Provide the (X, Y) coordinate of the cell's center where the given text is located.  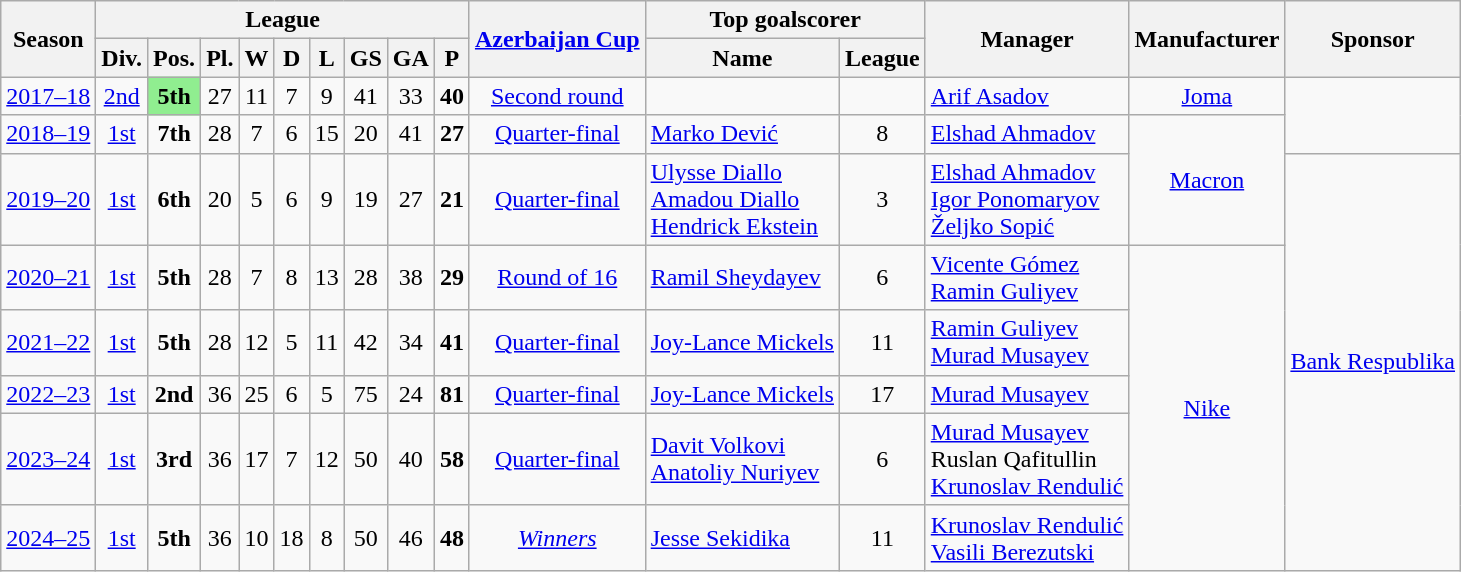
Season (48, 39)
Elshad Ahmadov (1027, 134)
38 (410, 278)
2023–24 (48, 459)
Bank Respublika (1373, 362)
Murad Musayev (1027, 394)
P (452, 58)
48 (452, 538)
3rd (174, 459)
Nike (1207, 408)
Azerbaijan Cup (557, 39)
21 (452, 199)
34 (410, 342)
15 (326, 134)
Sponsor (1373, 39)
2020–21 (48, 278)
Vicente Gómez Ramin Guliyev (1027, 278)
2022–23 (48, 394)
Marko Dević (742, 134)
46 (410, 538)
Ulysse Diallo Amadou Diallo Hendrick Ekstein (742, 199)
D (292, 58)
Ramil Sheydayev (742, 278)
Arif Asadov (1027, 96)
L (326, 58)
42 (366, 342)
Top goalscorer (785, 20)
10 (256, 538)
Murad Musayev Ruslan Qafitullin Krunoslav Rendulić (1027, 459)
58 (452, 459)
2017–18 (48, 96)
2024–25 (48, 538)
Joma (1207, 96)
7th (174, 134)
Krunoslav Rendulić Vasili Berezutski (1027, 538)
24 (410, 394)
Davit Volkovi Anatoliy Nuriyev (742, 459)
Round of 16 (557, 278)
25 (256, 394)
2021–22 (48, 342)
GS (366, 58)
W (256, 58)
Pos. (174, 58)
18 (292, 538)
Pl. (220, 58)
6th (174, 199)
Elshad Ahmadov Igor Ponomaryov Željko Sopić (1027, 199)
Manufacturer (1207, 39)
Macron (1207, 180)
GA (410, 58)
19 (366, 199)
13 (326, 278)
2019–20 (48, 199)
Second round (557, 96)
2018–19 (48, 134)
33 (410, 96)
Ramin Guliyev Murad Musayev (1027, 342)
Winners (557, 538)
Jesse Sekidika (742, 538)
81 (452, 394)
Name (742, 58)
3 (882, 199)
Div. (122, 58)
Manager (1027, 39)
75 (366, 394)
29 (452, 278)
